For the text-containing cell, return its midpoint in [X, Y] coordinate format. 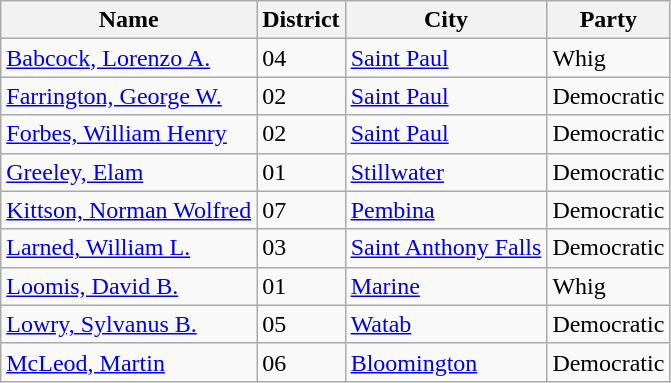
District [301, 20]
Farrington, George W. [129, 96]
06 [301, 362]
Kittson, Norman Wolfred [129, 210]
Stillwater [446, 172]
Marine [446, 286]
Watab [446, 324]
Bloomington [446, 362]
05 [301, 324]
07 [301, 210]
Forbes, William Henry [129, 134]
04 [301, 58]
03 [301, 248]
Pembina [446, 210]
Loomis, David B. [129, 286]
Larned, William L. [129, 248]
Party [608, 20]
Saint Anthony Falls [446, 248]
Lowry, Sylvanus B. [129, 324]
City [446, 20]
Greeley, Elam [129, 172]
Babcock, Lorenzo A. [129, 58]
Name [129, 20]
McLeod, Martin [129, 362]
